Pinpoint the cell where the given text exists, returning its [x, y] midpoint coordinate. 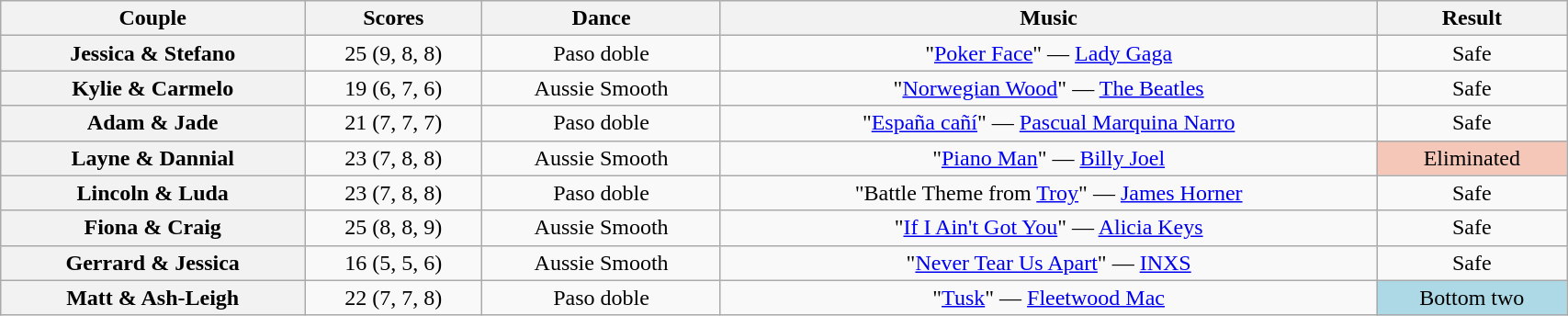
Jessica & Stefano [152, 53]
Layne & Dannial [152, 158]
25 (8, 8, 9) [393, 228]
"If I Ain't Got You" — Alicia Keys [1049, 228]
Fiona & Craig [152, 228]
"Piano Man" — Billy Joel [1049, 158]
Couple [152, 18]
Adam & Jade [152, 123]
Dance [601, 18]
"Norwegian Wood" — The Beatles [1049, 88]
"Never Tear Us Apart" — INXS [1049, 263]
Bottom two [1472, 298]
"Battle Theme from Troy" — James Horner [1049, 193]
Result [1472, 18]
22 (7, 7, 8) [393, 298]
Matt & Ash-Leigh [152, 298]
19 (6, 7, 6) [393, 88]
Music [1049, 18]
21 (7, 7, 7) [393, 123]
Lincoln & Luda [152, 193]
Gerrard & Jessica [152, 263]
16 (5, 5, 6) [393, 263]
Kylie & Carmelo [152, 88]
"España cañí" — Pascual Marquina Narro [1049, 123]
Eliminated [1472, 158]
"Poker Face" — Lady Gaga [1049, 53]
25 (9, 8, 8) [393, 53]
Scores [393, 18]
"Tusk" — Fleetwood Mac [1049, 298]
